Return the (X, Y) coordinate for the center point of the cell that contains the specified text.  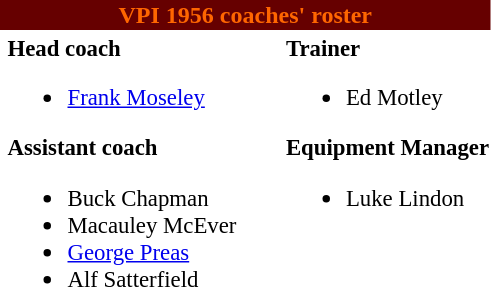
VPI 1956 coaches' roster (246, 15)
